From the cell containing the given text, extract its center point as (X, Y) coordinate. 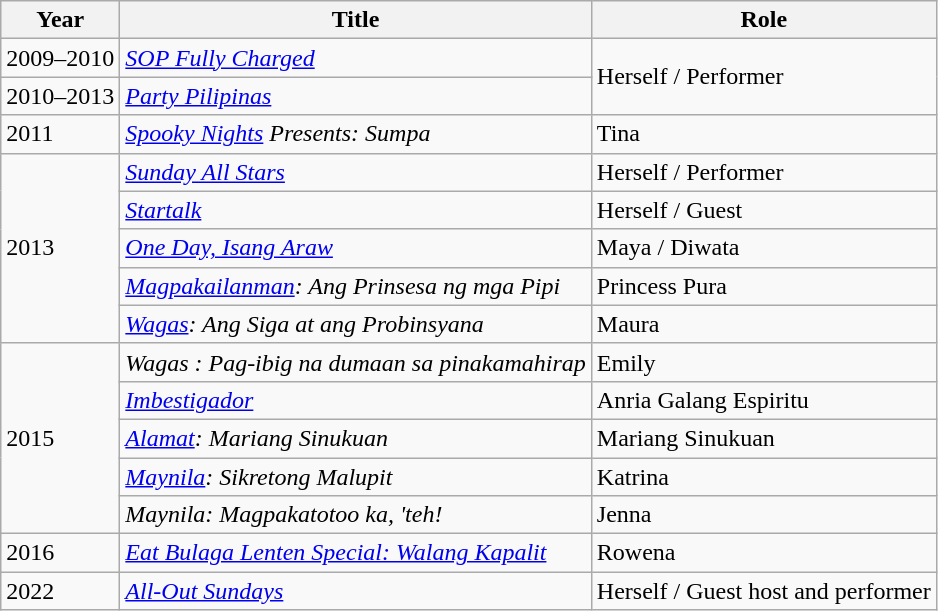
Herself / Guest (764, 210)
2022 (60, 591)
Anria Galang Espiritu (764, 400)
Imbestigador (356, 400)
Tina (764, 134)
Rowena (764, 553)
SOP Fully Charged (356, 58)
Wagas : Pag-ibig na dumaan sa pinakamahirap (356, 362)
Year (60, 20)
All-Out Sundays (356, 591)
Katrina (764, 477)
One Day, Isang Araw (356, 248)
Maura (764, 324)
Maya / Diwata (764, 248)
Maynila: Sikretong Malupit (356, 477)
Emily (764, 362)
Eat Bulaga Lenten Special: Walang Kapalit (356, 553)
2013 (60, 248)
Spooky Nights Presents: Sumpa (356, 134)
Role (764, 20)
Princess Pura (764, 286)
Jenna (764, 515)
2009–2010 (60, 58)
Maynila: Magpakatotoo ka, 'teh! (356, 515)
Wagas: Ang Siga at ang Probinsyana (356, 324)
2010–2013 (60, 96)
2011 (60, 134)
Herself / Guest host and performer (764, 591)
Title (356, 20)
Alamat: Mariang Sinukuan (356, 438)
2016 (60, 553)
Startalk (356, 210)
Mariang Sinukuan (764, 438)
Sunday All Stars (356, 172)
Party Pilipinas (356, 96)
Magpakailanman: Ang Prinsesa ng mga Pipi (356, 286)
2015 (60, 438)
